Extract the [X, Y] coordinate from the center of the cell holding the provided text.  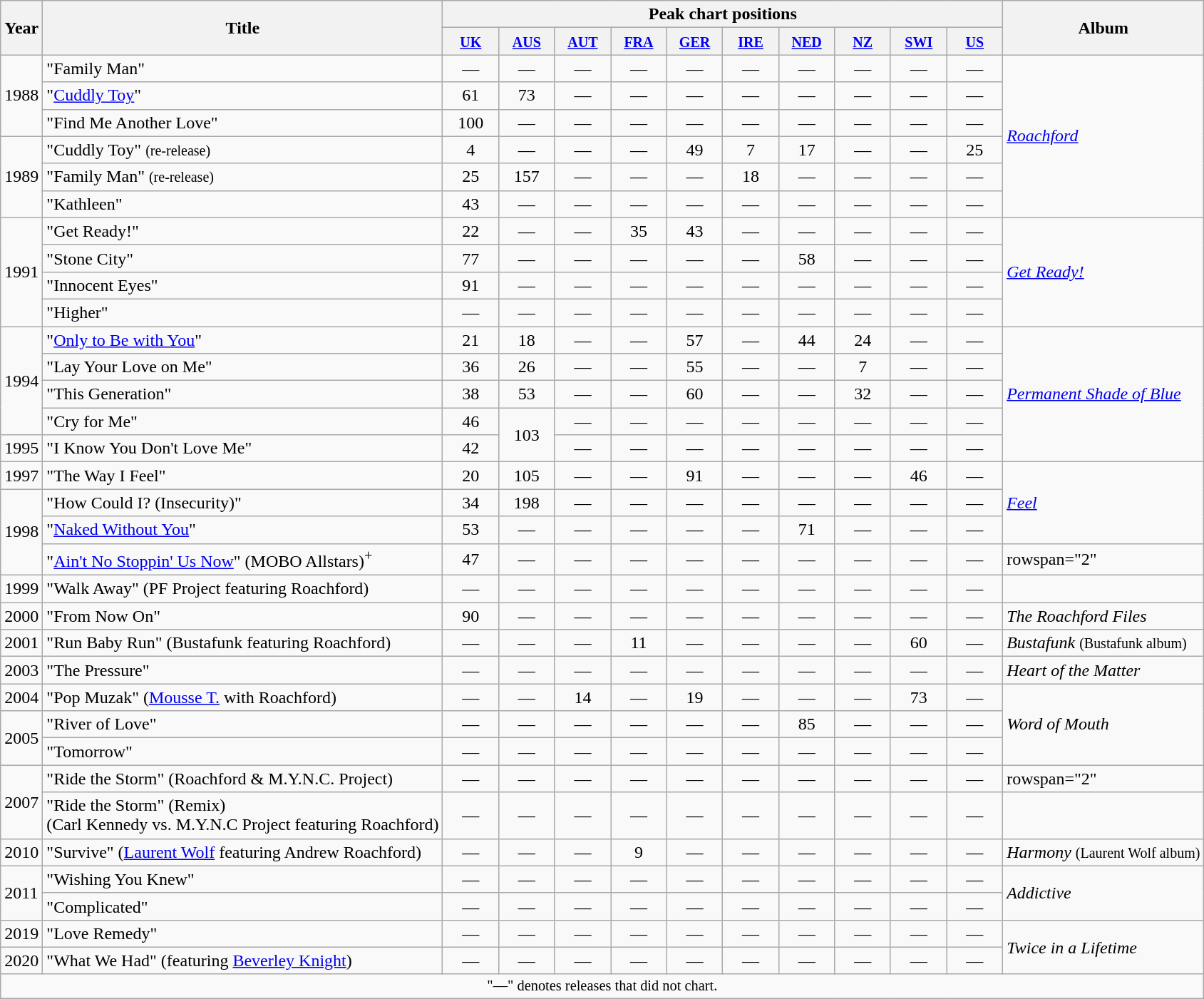
"Cuddly Toy" (re-release) [242, 150]
61 [470, 96]
11 [639, 643]
2019 [21, 933]
34 [470, 503]
"The Pressure" [242, 670]
2011 [21, 893]
"What We Had" (featuring Beverley Knight) [242, 960]
26 [528, 367]
57 [694, 340]
The Roachford Files [1103, 616]
"Innocent Eyes" [242, 285]
Roachford [1103, 136]
58 [807, 258]
36 [470, 367]
2007 [21, 801]
2020 [21, 960]
"Walk Away" (PF Project featuring Roachford) [242, 589]
"Love Remedy" [242, 933]
Feel [1103, 503]
"Naked Without You" [242, 530]
Word of Mouth [1103, 724]
100 [470, 123]
157 [528, 177]
Get Ready! [1103, 272]
"Get Ready!" [242, 231]
105 [528, 476]
"Kathleen" [242, 204]
Peak chart positions [723, 14]
21 [470, 340]
"Family Man" [242, 68]
"Complicated" [242, 906]
85 [807, 724]
4 [470, 150]
2003 [21, 670]
"Higher" [242, 312]
Addictive [1103, 893]
42 [470, 449]
9 [639, 852]
"Ain't No Stoppin' Us Now" (MOBO Allstars)+ [242, 559]
NED [807, 41]
SWI [918, 41]
"I Know You Don't Love Me" [242, 449]
77 [470, 258]
1999 [21, 589]
2005 [21, 738]
1989 [21, 177]
Heart of the Matter [1103, 670]
"Family Man" (re-release) [242, 177]
UK [470, 41]
Harmony (Laurent Wolf album) [1103, 852]
FRA [639, 41]
2010 [21, 852]
Permanent Shade of Blue [1103, 394]
"Cuddly Toy" [242, 96]
AUS [528, 41]
"Stone City" [242, 258]
GER [694, 41]
1997 [21, 476]
1995 [21, 449]
38 [470, 394]
Year [21, 28]
90 [470, 616]
14 [583, 697]
49 [694, 150]
NZ [863, 41]
"River of Love" [242, 724]
"Only to Be with You" [242, 340]
"Tomorrow" [242, 752]
103 [528, 435]
44 [807, 340]
17 [807, 150]
1994 [21, 381]
Bustafunk (Bustafunk album) [1103, 643]
"Lay Your Love on Me" [242, 367]
32 [863, 394]
US [975, 41]
24 [863, 340]
"Ride the Storm" (Remix) (Carl Kennedy vs. M.Y.N.C Project featuring Roachford) [242, 816]
"From Now On" [242, 616]
IRE [751, 41]
1998 [21, 532]
2000 [21, 616]
"Cry for Me" [242, 421]
AUT [583, 41]
1991 [21, 272]
55 [694, 367]
"Survive" (Laurent Wolf featuring Andrew Roachford) [242, 852]
35 [639, 231]
20 [470, 476]
"—" denotes releases that did not chart. [602, 986]
2001 [21, 643]
2004 [21, 697]
1988 [21, 96]
"The Way I Feel" [242, 476]
"Ride the Storm" (Roachford & M.Y.N.C. Project) [242, 779]
47 [470, 559]
22 [470, 231]
19 [694, 697]
"Run Baby Run" (Bustafunk featuring Roachford) [242, 643]
198 [528, 503]
"Find Me Another Love" [242, 123]
71 [807, 530]
"Wishing You Knew" [242, 879]
"Pop Muzak" (Mousse T. with Roachford) [242, 697]
"This Generation" [242, 394]
"How Could I? (Insecurity)" [242, 503]
Title [242, 28]
Twice in a Lifetime [1103, 947]
Album [1103, 28]
